From the cell containing the given text, extract its center point as [x, y] coordinate. 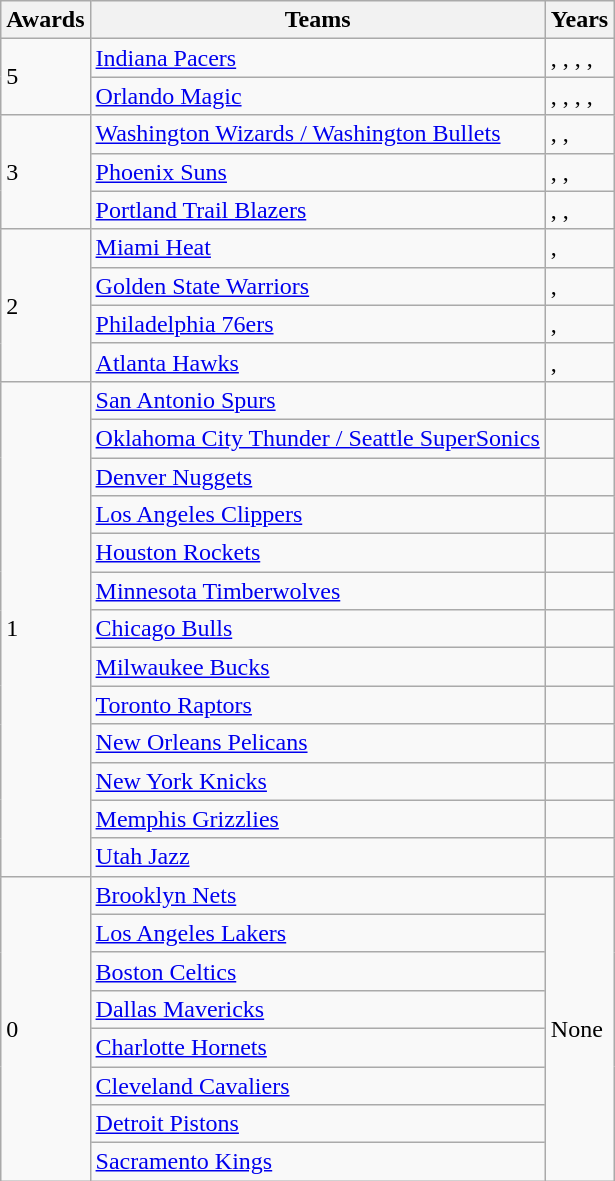
2 [46, 305]
Memphis Grizzlies [318, 819]
San Antonio Spurs [318, 400]
Los Angeles Lakers [318, 933]
Teams [318, 20]
Charlotte Hornets [318, 1047]
Utah Jazz [318, 857]
Atlanta Hawks [318, 362]
Denver Nuggets [318, 477]
Sacramento Kings [318, 1162]
Houston Rockets [318, 553]
Phoenix Suns [318, 172]
Golden State Warriors [318, 286]
Awards [46, 20]
Indiana Pacers [318, 58]
5 [46, 77]
Washington Wizards / Washington Bullets [318, 134]
Boston Celtics [318, 971]
Chicago Bulls [318, 629]
Los Angeles Clippers [318, 515]
Miami Heat [318, 248]
Years [579, 20]
Brooklyn Nets [318, 895]
0 [46, 1028]
Orlando Magic [318, 96]
New Orleans Pelicans [318, 743]
Detroit Pistons [318, 1124]
Philadelphia 76ers [318, 324]
Dallas Mavericks [318, 1009]
Milwaukee Bucks [318, 667]
None [579, 1028]
Minnesota Timberwolves [318, 591]
Cleveland Cavaliers [318, 1085]
1 [46, 628]
Portland Trail Blazers [318, 210]
Oklahoma City Thunder / Seattle SuperSonics [318, 438]
New York Knicks [318, 781]
3 [46, 172]
Toronto Raptors [318, 705]
